Return the (X, Y) coordinate for the center point of the cell that contains the specified text.  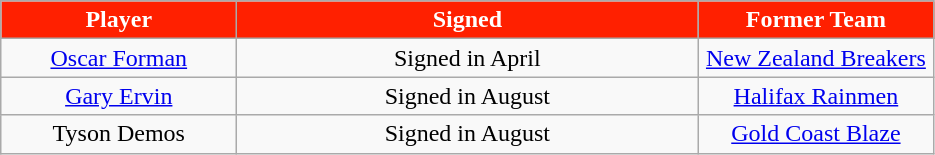
New Zealand Breakers (816, 58)
Tyson Demos (119, 134)
Signed in April (468, 58)
Player (119, 20)
Oscar Forman (119, 58)
Gold Coast Blaze (816, 134)
Halifax Rainmen (816, 96)
Signed (468, 20)
Gary Ervin (119, 96)
Former Team (816, 20)
